Return the (X, Y) coordinate for the center point of the cell that contains the specified text.  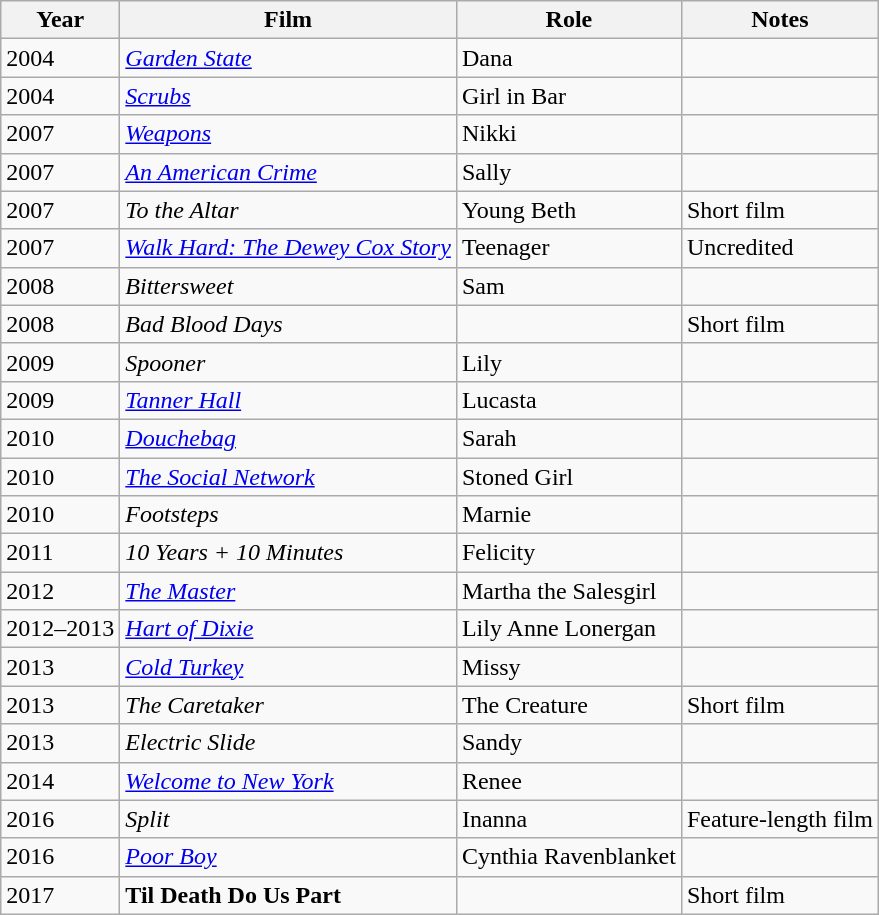
Cynthia Ravenblanket (568, 857)
The Creature (568, 705)
Lily Anne Lonergan (568, 629)
Feature-length film (780, 819)
Role (568, 20)
The Social Network (288, 477)
Inanna (568, 819)
Sandy (568, 743)
Uncredited (780, 248)
Weapons (288, 134)
Sally (568, 172)
2012 (60, 591)
Missy (568, 667)
Teenager (568, 248)
Cold Turkey (288, 667)
Dana (568, 58)
Nikki (568, 134)
Hart of Dixie (288, 629)
Bad Blood Days (288, 324)
Renee (568, 781)
The Master (288, 591)
Spooner (288, 362)
2014 (60, 781)
Garden State (288, 58)
Douchebag (288, 438)
Welcome to New York (288, 781)
To the Altar (288, 210)
Footsteps (288, 515)
Girl in Bar (568, 96)
Split (288, 819)
Sarah (568, 438)
Film (288, 20)
Walk Hard: The Dewey Cox Story (288, 248)
Felicity (568, 553)
An American Crime (288, 172)
Scrubs (288, 96)
Tanner Hall (288, 400)
10 Years + 10 Minutes (288, 553)
Notes (780, 20)
Martha the Salesgirl (568, 591)
Stoned Girl (568, 477)
Poor Boy (288, 857)
2017 (60, 895)
Sam (568, 286)
Lily (568, 362)
Young Beth (568, 210)
2012–2013 (60, 629)
Lucasta (568, 400)
Electric Slide (288, 743)
Til Death Do Us Part (288, 895)
2011 (60, 553)
Marnie (568, 515)
Bittersweet (288, 286)
Year (60, 20)
The Caretaker (288, 705)
